Return the [x, y] coordinate for the center point of the cell that contains the specified text.  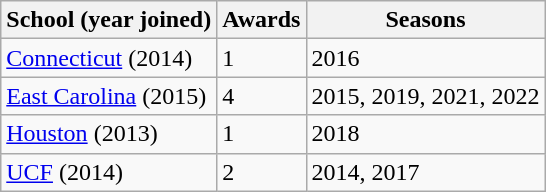
2016 [426, 58]
East Carolina (2015) [109, 96]
UCF (2014) [109, 172]
2015, 2019, 2021, 2022 [426, 96]
4 [262, 96]
2014, 2017 [426, 172]
Awards [262, 20]
Connecticut (2014) [109, 58]
School (year joined) [109, 20]
Seasons [426, 20]
Houston (2013) [109, 134]
2 [262, 172]
2018 [426, 134]
